Search for the cell housing the specified text and yield its [X, Y] center coordinate. 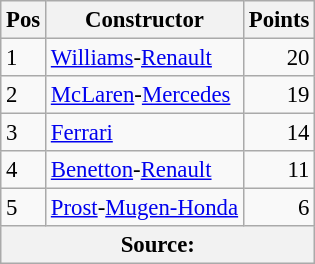
McLaren-Mercedes [145, 95]
1 [24, 58]
Pos [24, 20]
19 [278, 95]
11 [278, 170]
4 [24, 170]
6 [278, 208]
Ferrari [145, 133]
3 [24, 133]
Source: [158, 245]
Prost-Mugen-Honda [145, 208]
2 [24, 95]
5 [24, 208]
14 [278, 133]
Williams-Renault [145, 58]
Constructor [145, 20]
Benetton-Renault [145, 170]
20 [278, 58]
Points [278, 20]
